Provide the [X, Y] coordinate of the cell's center where the given text is located.  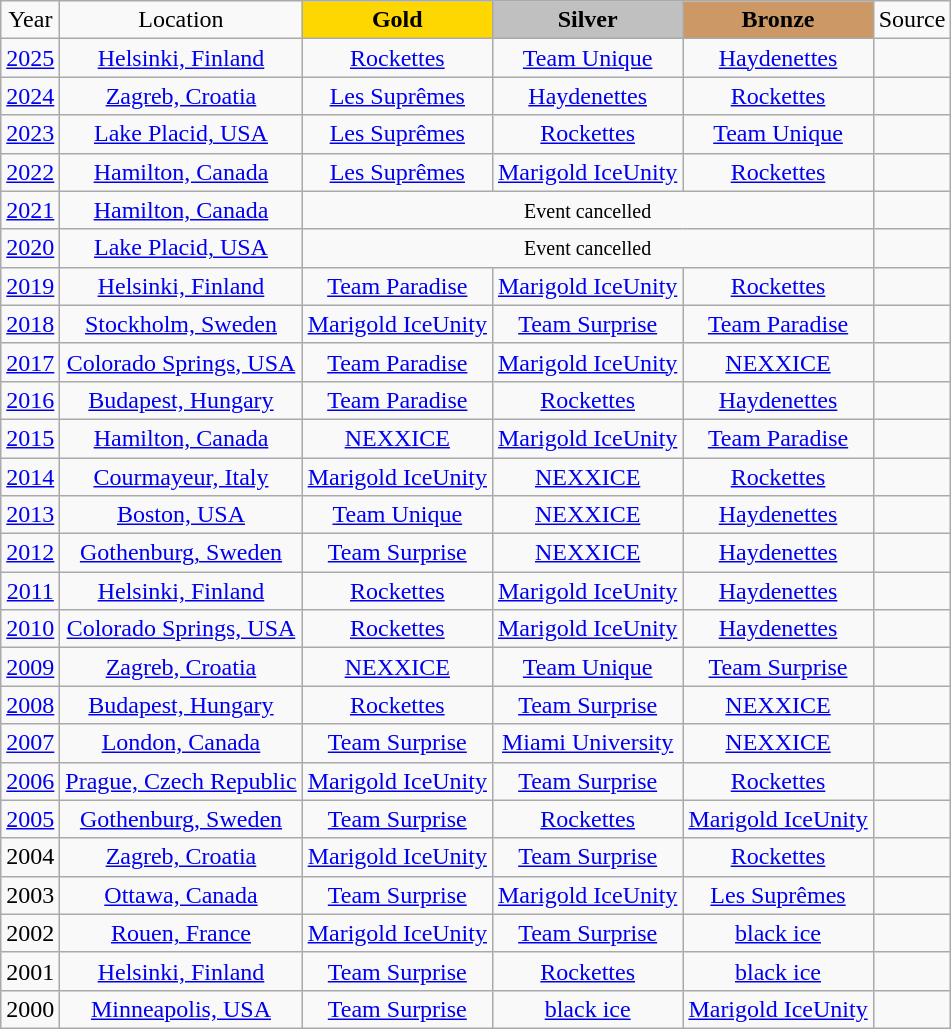
Boston, USA [181, 515]
2000 [30, 1009]
2018 [30, 324]
2011 [30, 591]
2023 [30, 134]
2014 [30, 477]
Miami University [587, 743]
2021 [30, 210]
Stockholm, Sweden [181, 324]
2003 [30, 895]
Prague, Czech Republic [181, 781]
2022 [30, 172]
2019 [30, 286]
2007 [30, 743]
Minneapolis, USA [181, 1009]
Location [181, 20]
2020 [30, 248]
Source [912, 20]
2017 [30, 362]
2006 [30, 781]
2025 [30, 58]
Courmayeur, Italy [181, 477]
2009 [30, 667]
Gold [397, 20]
2005 [30, 819]
2024 [30, 96]
London, Canada [181, 743]
2004 [30, 857]
2016 [30, 400]
2015 [30, 438]
2010 [30, 629]
Rouen, France [181, 933]
Silver [587, 20]
2001 [30, 971]
2013 [30, 515]
2002 [30, 933]
2008 [30, 705]
Bronze [778, 20]
Ottawa, Canada [181, 895]
Year [30, 20]
2012 [30, 553]
